Scan for the cell matching the given text and deliver its (X, Y) coordinate at center. 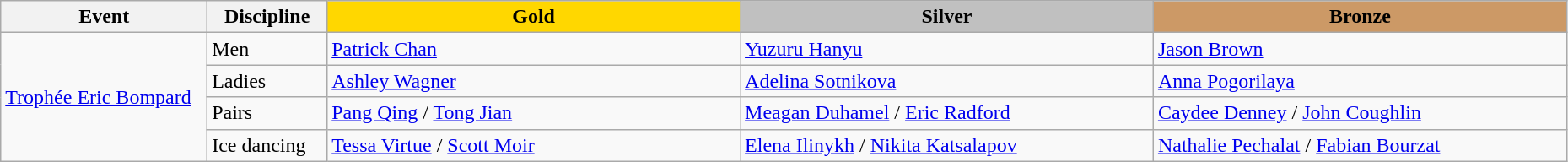
Anna Pogorilaya (1360, 81)
Pang Qing / Tong Jian (534, 113)
Men (267, 49)
Elena Ilinykh / Nikita Katsalapov (947, 145)
Trophée Eric Bompard (105, 97)
Ladies (267, 81)
Patrick Chan (534, 49)
Meagan Duhamel / Eric Radford (947, 113)
Bronze (1360, 17)
Event (105, 17)
Jason Brown (1360, 49)
Ashley Wagner (534, 81)
Silver (947, 17)
Tessa Virtue / Scott Moir (534, 145)
Pairs (267, 113)
Ice dancing (267, 145)
Caydee Denney / John Coughlin (1360, 113)
Adelina Sotnikova (947, 81)
Gold (534, 17)
Yuzuru Hanyu (947, 49)
Discipline (267, 17)
Nathalie Pechalat / Fabian Bourzat (1360, 145)
